For the text-containing cell, return its midpoint in (x, y) coordinate format. 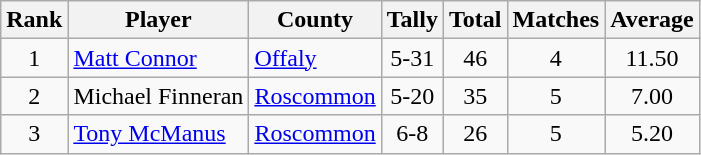
Matt Connor (158, 58)
County (315, 20)
Rank (34, 20)
Matches (556, 20)
Tony McManus (158, 134)
4 (556, 58)
Player (158, 20)
Tally (412, 20)
Average (652, 20)
5-31 (412, 58)
Total (475, 20)
5-20 (412, 96)
6-8 (412, 134)
26 (475, 134)
Offaly (315, 58)
5.20 (652, 134)
2 (34, 96)
35 (475, 96)
46 (475, 58)
Michael Finneran (158, 96)
7.00 (652, 96)
3 (34, 134)
1 (34, 58)
11.50 (652, 58)
